From the cell containing the given text, extract its center point as [x, y] coordinate. 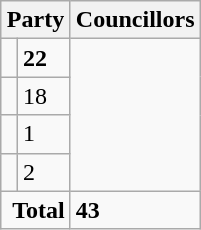
Party [36, 20]
22 [44, 58]
43 [135, 210]
Councillors [135, 20]
2 [44, 172]
Total [36, 210]
1 [44, 134]
18 [44, 96]
